Identify which cell holds the provided text, then report its (x, y) central coordinate. 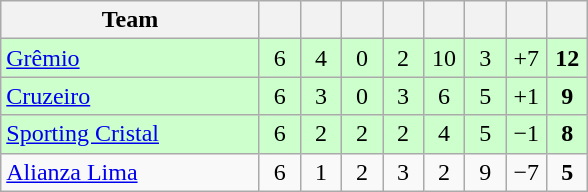
Alianza Lima (130, 172)
Grêmio (130, 58)
+1 (526, 96)
8 (568, 134)
Sporting Cristal (130, 134)
1 (320, 172)
10 (444, 58)
−7 (526, 172)
Team (130, 20)
−1 (526, 134)
+7 (526, 58)
Cruzeiro (130, 96)
12 (568, 58)
